From the cell containing the given text, extract its center point as [X, Y] coordinate. 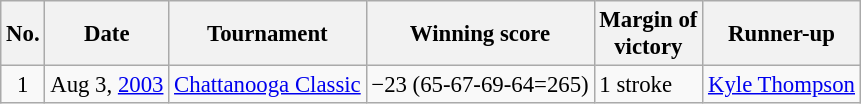
Chattanooga Classic [268, 85]
1 [23, 85]
Date [107, 34]
Kyle Thompson [782, 85]
−23 (65-67-69-64=265) [480, 85]
Tournament [268, 34]
Winning score [480, 34]
No. [23, 34]
Margin ofvictory [648, 34]
1 stroke [648, 85]
Runner-up [782, 34]
Aug 3, 2003 [107, 85]
